Return (x, y) of the center of cell containing provided text 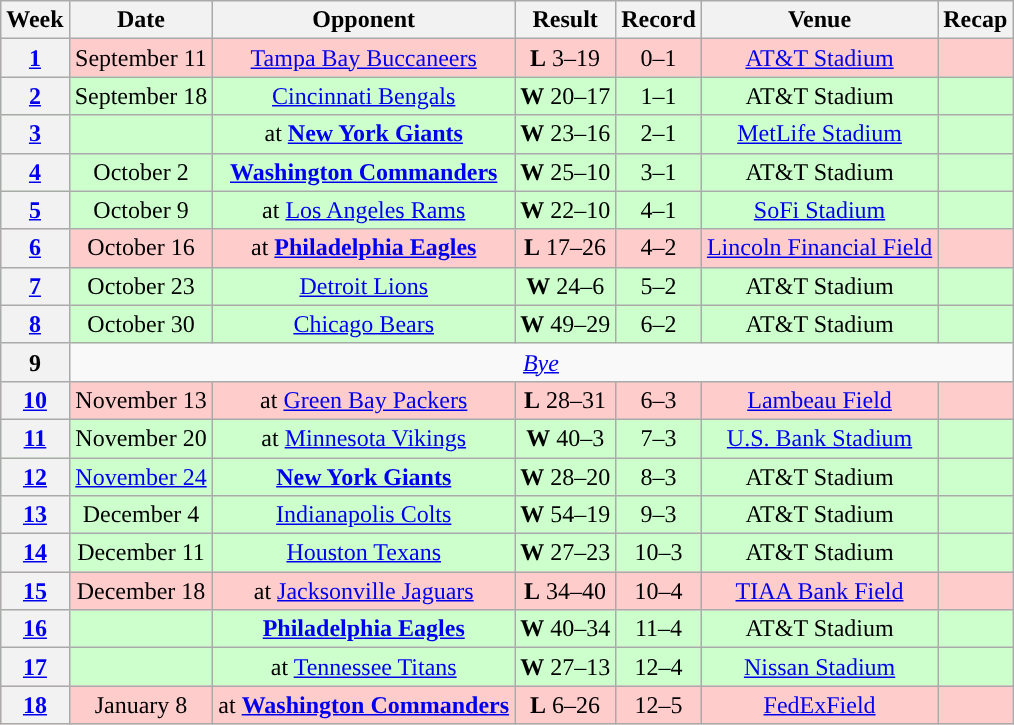
Indianapolis Colts (364, 515)
Date (141, 20)
at Tennessee Titans (364, 667)
December 18 (141, 591)
5 (35, 210)
W 24–6 (566, 286)
October 16 (141, 248)
Washington Commanders (364, 172)
December 11 (141, 553)
at Los Angeles Rams (364, 210)
8–3 (659, 477)
10–3 (659, 553)
January 8 (141, 705)
L 6–26 (566, 705)
Tampa Bay Buccaneers (364, 58)
October 23 (141, 286)
9–3 (659, 515)
October 30 (141, 324)
September 11 (141, 58)
11–4 (659, 629)
12–5 (659, 705)
W 28–20 (566, 477)
October 9 (141, 210)
W 22–10 (566, 210)
November 20 (141, 438)
Record (659, 20)
W 40–3 (566, 438)
W 23–16 (566, 134)
Chicago Bears (364, 324)
10–4 (659, 591)
Nissan Stadium (819, 667)
7–3 (659, 438)
18 (35, 705)
November 13 (141, 400)
1 (35, 58)
4–2 (659, 248)
6–2 (659, 324)
6 (35, 248)
6–3 (659, 400)
Opponent (364, 20)
3 (35, 134)
10 (35, 400)
17 (35, 667)
2 (35, 96)
L 17–26 (566, 248)
16 (35, 629)
L 3–19 (566, 58)
U.S. Bank Stadium (819, 438)
Lambeau Field (819, 400)
Cincinnati Bengals (364, 96)
5–2 (659, 286)
TIAA Bank Field (819, 591)
November 24 (141, 477)
L 34–40 (566, 591)
11 (35, 438)
1–1 (659, 96)
L 28–31 (566, 400)
W 49–29 (566, 324)
Recap (976, 20)
at Philadelphia Eagles (364, 248)
9 (35, 362)
15 (35, 591)
New York Giants (364, 477)
at Minnesota Vikings (364, 438)
Venue (819, 20)
at Washington Commanders (364, 705)
2–1 (659, 134)
December 4 (141, 515)
October 2 (141, 172)
September 18 (141, 96)
12 (35, 477)
Philadelphia Eagles (364, 629)
4 (35, 172)
W 54–19 (566, 515)
W 27–13 (566, 667)
12–4 (659, 667)
W 40–34 (566, 629)
at Green Bay Packers (364, 400)
at New York Giants (364, 134)
Week (35, 20)
Result (566, 20)
14 (35, 553)
7 (35, 286)
W 25–10 (566, 172)
3–1 (659, 172)
at Jacksonville Jaguars (364, 591)
MetLife Stadium (819, 134)
W 20–17 (566, 96)
Detroit Lions (364, 286)
SoFi Stadium (819, 210)
13 (35, 515)
8 (35, 324)
Bye (541, 362)
Houston Texans (364, 553)
0–1 (659, 58)
Lincoln Financial Field (819, 248)
FedExField (819, 705)
4–1 (659, 210)
W 27–23 (566, 553)
